Extract the [x, y] coordinate from the center of the cell holding the provided text.  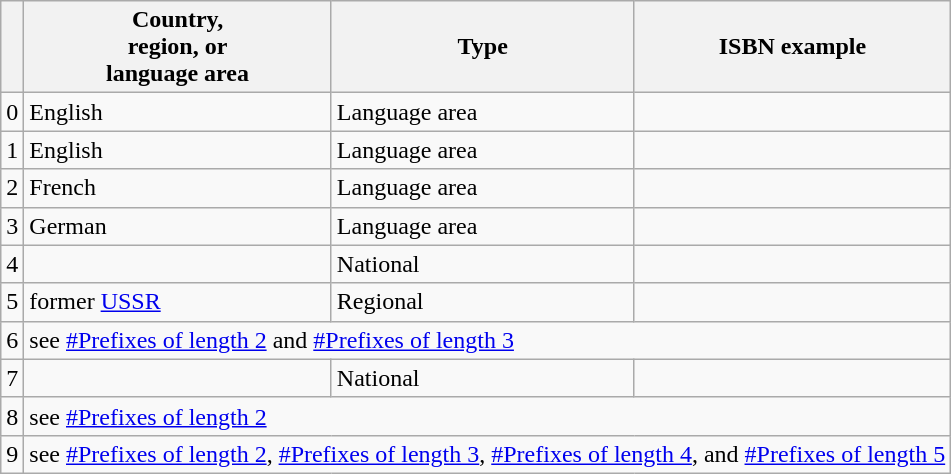
9 [12, 454]
see #Prefixes of length 2, #Prefixes of length 3, #Prefixes of length 4, and #Prefixes of length 5 [488, 454]
former USSR [178, 302]
0 [12, 112]
4 [12, 264]
2 [12, 188]
ISBN example [792, 47]
6 [12, 340]
see #Prefixes of length 2 [488, 416]
3 [12, 226]
French [178, 188]
Regional [482, 302]
see #Prefixes of length 2 and #Prefixes of length 3 [488, 340]
8 [12, 416]
1 [12, 150]
Type [482, 47]
5 [12, 302]
Country,region, orlanguage area [178, 47]
7 [12, 378]
German [178, 226]
